Identify which cell holds the provided text, then report its [x, y] central coordinate. 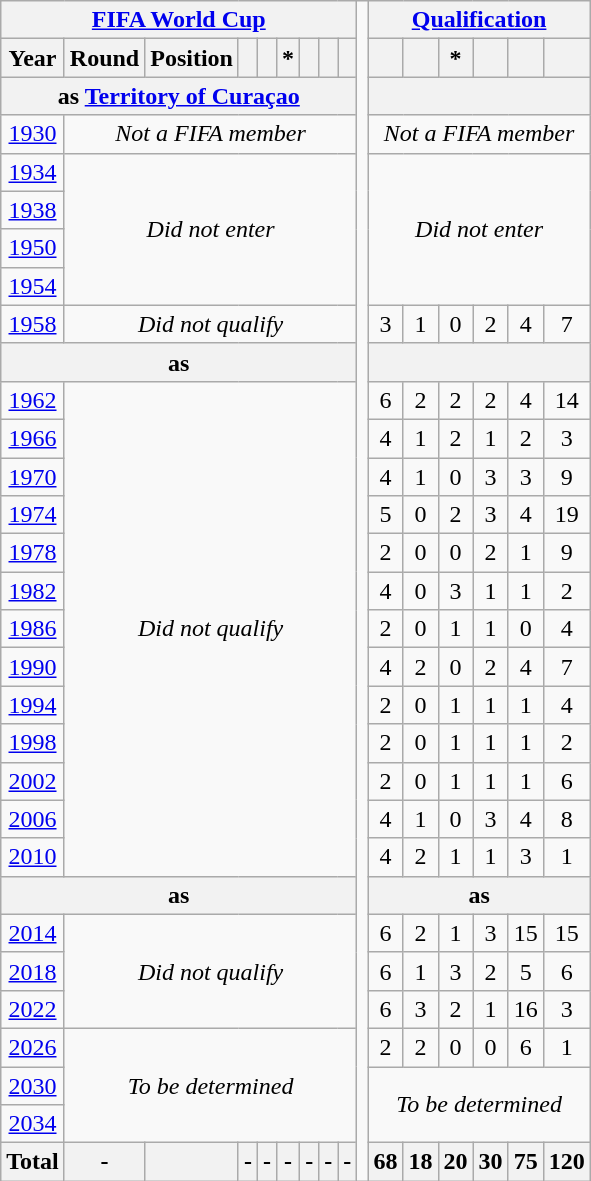
20 [456, 1162]
30 [490, 1162]
1982 [33, 591]
Position [192, 58]
1958 [33, 324]
1970 [33, 477]
2002 [33, 781]
2014 [33, 933]
2006 [33, 819]
2030 [33, 1085]
75 [526, 1162]
1978 [33, 553]
1986 [33, 629]
1962 [33, 400]
2022 [33, 1009]
2018 [33, 971]
68 [386, 1162]
1930 [33, 134]
2034 [33, 1124]
as Territory of Curaçao [179, 96]
1974 [33, 515]
1994 [33, 705]
FIFA World Cup [179, 20]
1966 [33, 438]
2010 [33, 857]
8 [566, 819]
Year [33, 58]
Round [104, 58]
1938 [33, 210]
16 [526, 1009]
18 [420, 1162]
Total [33, 1162]
1954 [33, 286]
14 [566, 400]
1990 [33, 667]
2026 [33, 1047]
1934 [33, 172]
120 [566, 1162]
Qualification [479, 20]
1950 [33, 248]
1998 [33, 743]
19 [566, 515]
